From the cell containing the given text, extract its center point as (x, y) coordinate. 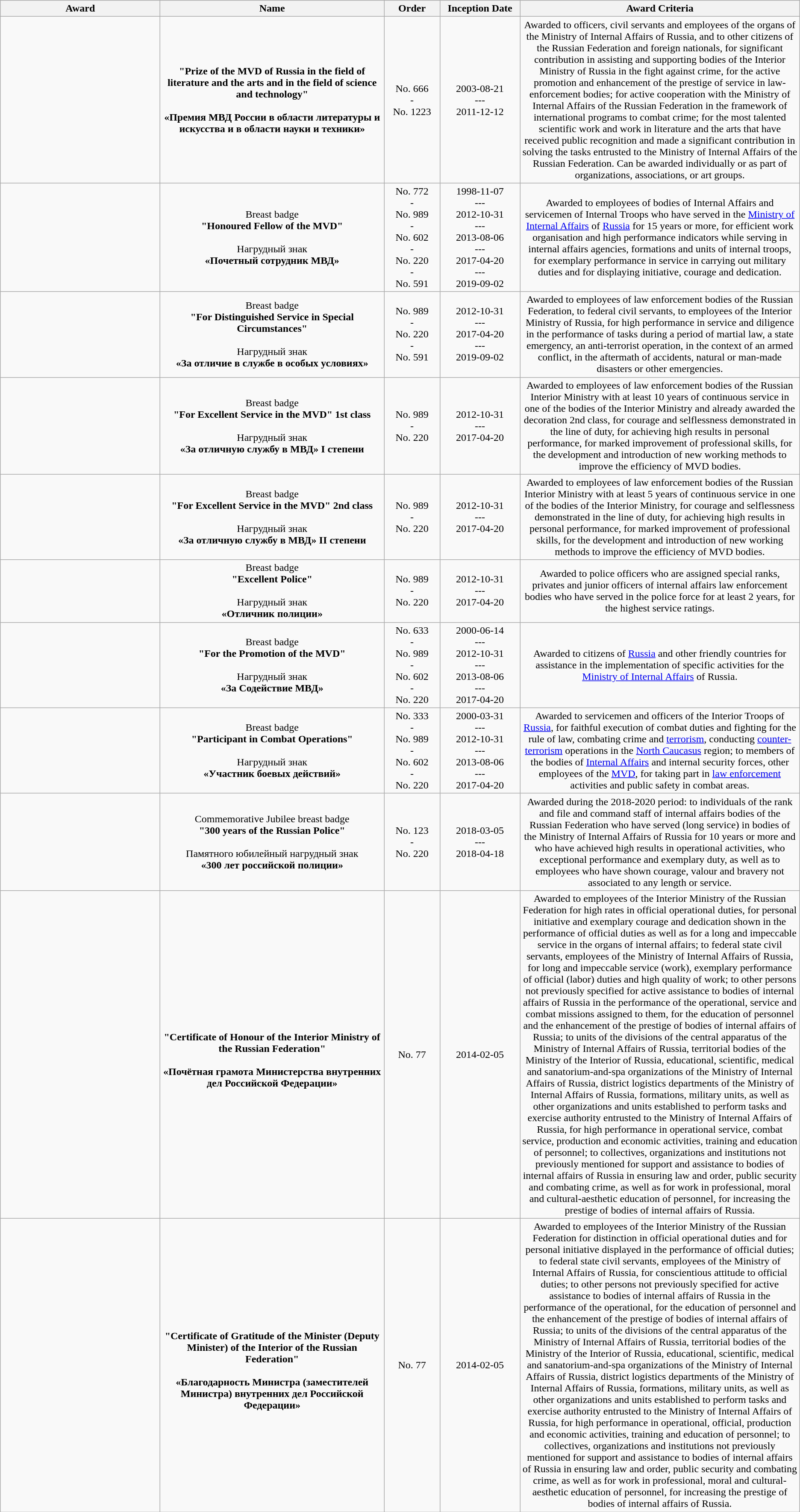
Breast badge"Participant in Combat Operations"Нагрудный знак«Участник боевых действий» (272, 750)
Breast badge"Excellent Police"Нагрудный знак«Отличник полиции» (272, 591)
Inception Date (480, 9)
Award (80, 9)
No. 633-No. 989-No. 602-No. 220 (412, 665)
No. 123-No. 220 (412, 842)
2018-03-05---2018-04-18 (480, 842)
No. 666-No. 1223 (412, 100)
"Certificate of Honour of the Interior Ministry of the Russian Federation"«Почётная грамота Министерства внутренних дел Российской Федерации» (272, 1054)
Name (272, 9)
Order (412, 9)
No. 772-No. 989-No. 602-No. 220-No. 591 (412, 237)
Breast badge"For the Promotion of the MVD"Нагрудный знак«За Содействие МВД» (272, 665)
2000-06-14---2012-10-31---2013-08-06---2017-04-20 (480, 665)
2000-03-31---2012-10-31---2013-08-06---2017-04-20 (480, 750)
No. 989-No. 220-No. 591 (412, 334)
Breast badge"For Excellent Service in the MVD" 2nd classНагрудный знак«За отличную службу в МВД» II степени (272, 517)
Award Criteria (660, 9)
Breast badge"For Excellent Service in the MVD" 1st classНагрудный знак«За отличную службу в МВД» I степени (272, 426)
Commemorative Jubilee breast badge"300 years of the Russian Police"Памятного юбилейный нагрудный знак«300 лет российской полиции» (272, 842)
2012-10-31---2017-04-20---2019-09-02 (480, 334)
2003-08-21---2011-12-12 (480, 100)
1998-11-07---2012-10-31---2013-08-06---2017-04-20---2019-09-02 (480, 237)
Breast badge"Honoured Fellow of the MVD"Нагрудный знак«Почетный сотрудник МВД» (272, 237)
Breast badge"For Distinguished Service in Special Circumstances"Нагрудный знак«За отличие в службе в особых условиях» (272, 334)
No. 333-No. 989-No. 602-No. 220 (412, 750)
